Identify which cell holds the provided text, then report its [X, Y] central coordinate. 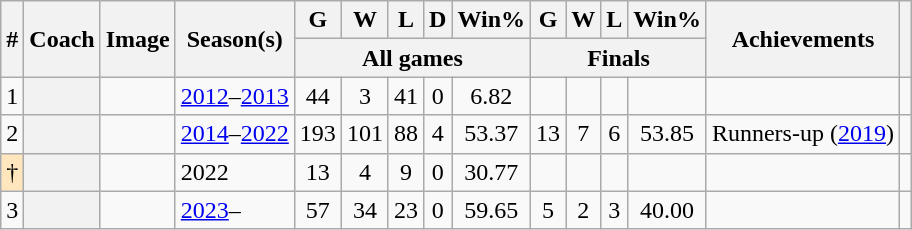
Coach [62, 39]
101 [364, 134]
57 [318, 210]
Season(s) [234, 39]
88 [406, 134]
6.82 [492, 96]
5 [548, 210]
53.85 [668, 134]
2023– [234, 210]
# [12, 39]
193 [318, 134]
7 [584, 134]
Image [138, 39]
All games [412, 58]
D [438, 20]
Achievements [802, 39]
30.77 [492, 172]
2012–2013 [234, 96]
1 [12, 96]
23 [406, 210]
2022 [234, 172]
† [12, 172]
53.37 [492, 134]
6 [614, 134]
59.65 [492, 210]
44 [318, 96]
9 [406, 172]
2014–2022 [234, 134]
Finals [619, 58]
Runners-up (2019) [802, 134]
34 [364, 210]
41 [406, 96]
40.00 [668, 210]
